Capture the cell that displays the provided text and extract its (X, Y) central coordinate. 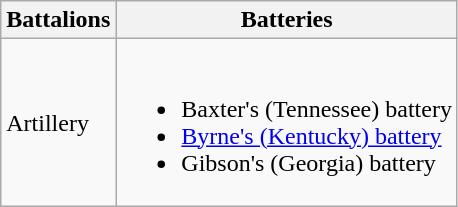
Battalions (58, 20)
Artillery (58, 122)
Batteries (287, 20)
Baxter's (Tennessee) batteryByrne's (Kentucky) batteryGibson's (Georgia) battery (287, 122)
